Detect which cell encompasses the target text, then output its [x, y] center coordinate. 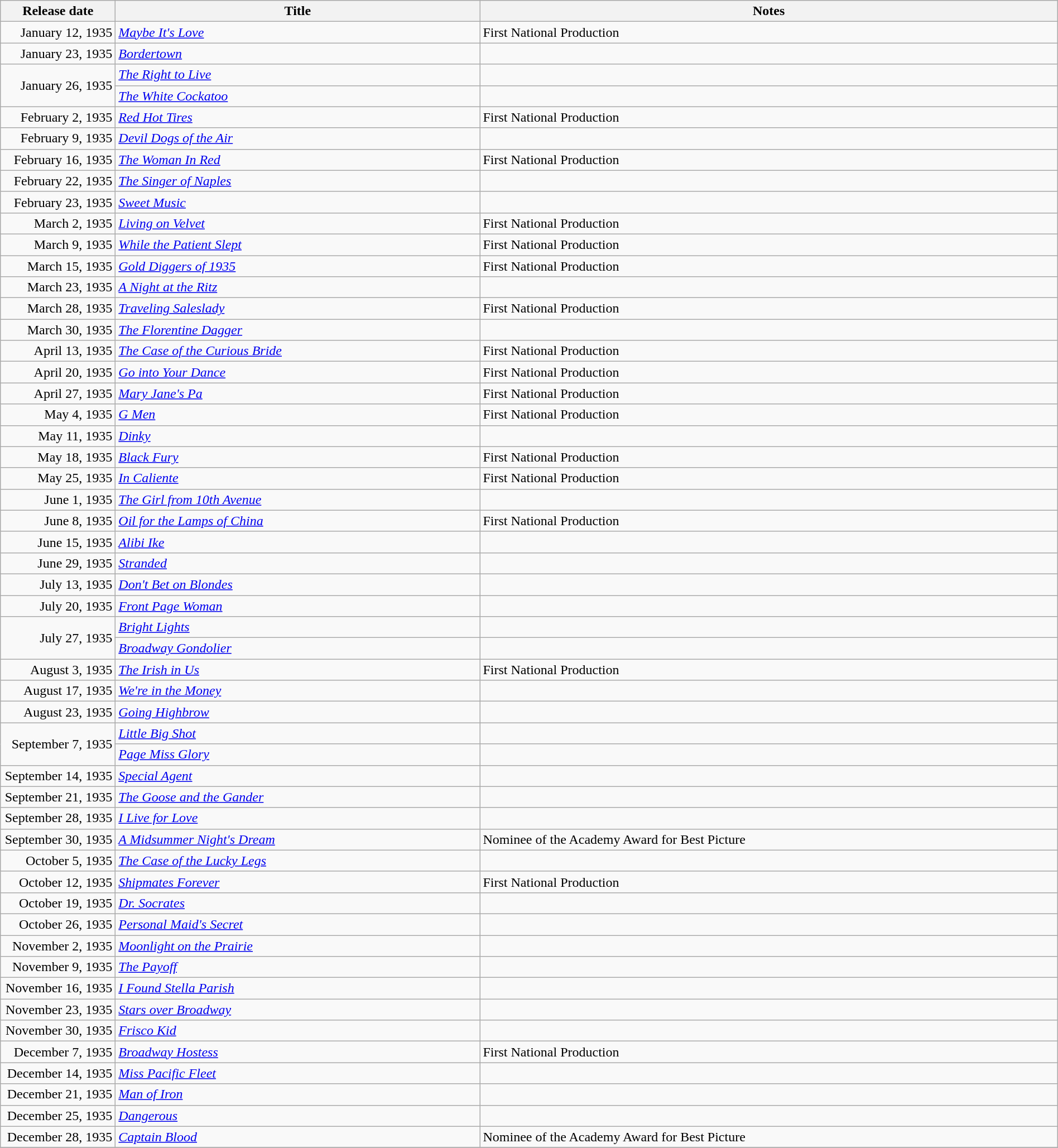
Broadway Hostess [298, 1052]
June 8, 1935 [58, 521]
May 11, 1935 [58, 436]
October 12, 1935 [58, 882]
March 15, 1935 [58, 266]
Title [298, 11]
Release date [58, 11]
March 30, 1935 [58, 330]
June 15, 1935 [58, 542]
The Girl from 10th Avenue [298, 499]
Maybe It's Love [298, 32]
May 25, 1935 [58, 478]
November 2, 1935 [58, 946]
November 16, 1935 [58, 988]
Living on Velvet [298, 223]
September 21, 1935 [58, 797]
Stranded [298, 563]
March 9, 1935 [58, 244]
November 30, 1935 [58, 1031]
January 12, 1935 [58, 32]
Alibi Ike [298, 542]
September 7, 1935 [58, 744]
I Live for Love [298, 818]
Go into Your Dance [298, 372]
Black Fury [298, 457]
March 2, 1935 [58, 223]
The Right to Live [298, 75]
Frisco Kid [298, 1031]
July 13, 1935 [58, 584]
April 13, 1935 [58, 351]
Bordertown [298, 54]
Special Agent [298, 776]
December 25, 1935 [58, 1116]
Going Highbrow [298, 712]
While the Patient Slept [298, 244]
April 20, 1935 [58, 372]
December 28, 1935 [58, 1137]
June 29, 1935 [58, 563]
The Singer of Naples [298, 181]
Captain Blood [298, 1137]
Broadway Gondolier [298, 649]
September 30, 1935 [58, 839]
Dangerous [298, 1116]
Gold Diggers of 1935 [298, 266]
February 22, 1935 [58, 181]
Devil Dogs of the Air [298, 138]
November 9, 1935 [58, 967]
April 27, 1935 [58, 393]
October 19, 1935 [58, 903]
Dr. Socrates [298, 903]
December 14, 1935 [58, 1073]
August 17, 1935 [58, 691]
November 23, 1935 [58, 1010]
The Goose and the Gander [298, 797]
G Men [298, 415]
October 26, 1935 [58, 924]
July 27, 1935 [58, 638]
February 2, 1935 [58, 117]
February 16, 1935 [58, 160]
Sweet Music [298, 202]
Mary Jane's Pa [298, 393]
The Woman In Red [298, 160]
Man of Iron [298, 1094]
Notes [769, 11]
The White Cockatoo [298, 96]
October 5, 1935 [58, 861]
Personal Maid's Secret [298, 924]
March 28, 1935 [58, 309]
The Case of the Curious Bride [298, 351]
February 9, 1935 [58, 138]
September 14, 1935 [58, 776]
July 20, 1935 [58, 606]
August 23, 1935 [58, 712]
The Irish in Us [298, 670]
Don't Bet on Blondes [298, 584]
Bright Lights [298, 627]
The Case of the Lucky Legs [298, 861]
May 4, 1935 [58, 415]
Little Big Shot [298, 733]
Front Page Woman [298, 606]
The Florentine Dagger [298, 330]
In Caliente [298, 478]
A Night at the Ritz [298, 287]
Oil for the Lamps of China [298, 521]
February 23, 1935 [58, 202]
Moonlight on the Prairie [298, 946]
December 21, 1935 [58, 1094]
A Midsummer Night's Dream [298, 839]
May 18, 1935 [58, 457]
August 3, 1935 [58, 670]
June 1, 1935 [58, 499]
September 28, 1935 [58, 818]
Shipmates Forever [298, 882]
Dinky [298, 436]
January 23, 1935 [58, 54]
Red Hot Tires [298, 117]
December 7, 1935 [58, 1052]
We're in the Money [298, 691]
Page Miss Glory [298, 755]
Stars over Broadway [298, 1010]
The Payoff [298, 967]
Miss Pacific Fleet [298, 1073]
I Found Stella Parish [298, 988]
March 23, 1935 [58, 287]
January 26, 1935 [58, 85]
Traveling Saleslady [298, 309]
